Find where the given text appears and provide that cell's center as (x, y) coordinate. 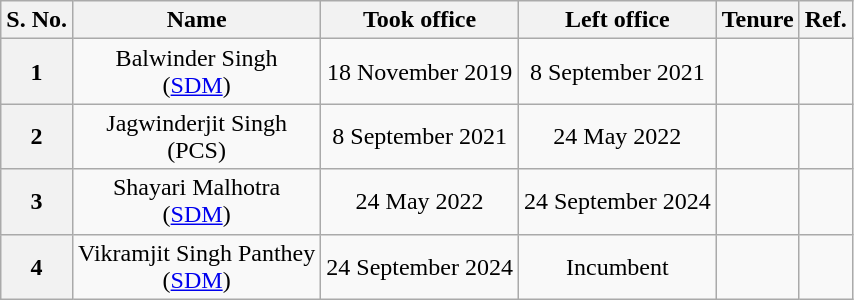
Balwinder Singh (SDM) (196, 72)
Name (196, 20)
Took office (420, 20)
1 (37, 72)
Incumbent (617, 266)
2 (37, 136)
S. No. (37, 20)
3 (37, 202)
Shayari Malhotra(SDM) (196, 202)
Jagwinderjit Singh (PCS) (196, 136)
Left office (617, 20)
18 November 2019 (420, 72)
4 (37, 266)
Ref. (826, 20)
Vikramjit Singh Panthey(SDM) (196, 266)
Tenure (758, 20)
